Detect which cell encompasses the target text, then output its (X, Y) center coordinate. 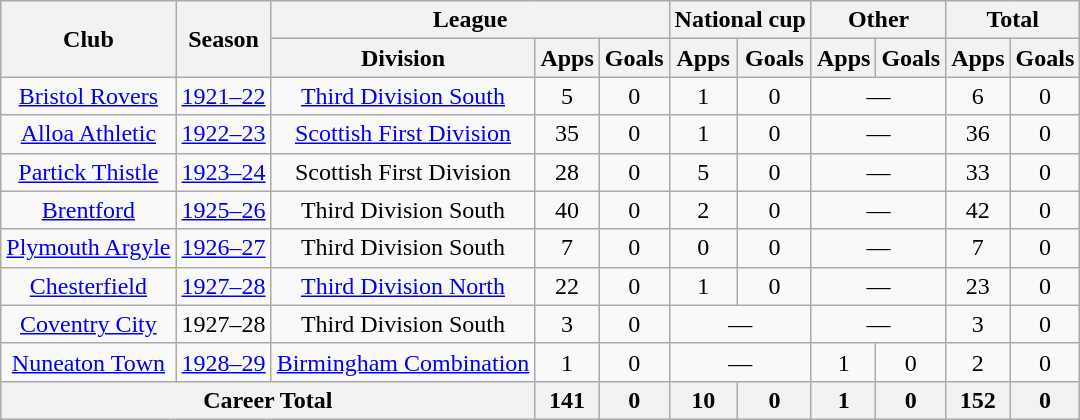
6 (978, 96)
152 (978, 400)
40 (567, 210)
Partick Thistle (88, 172)
Plymouth Argyle (88, 248)
League (470, 20)
28 (567, 172)
141 (567, 400)
Club (88, 39)
Birmingham Combination (403, 362)
22 (567, 286)
Third Division North (403, 286)
1925–26 (224, 210)
Coventry City (88, 324)
1922–23 (224, 134)
National cup (740, 20)
23 (978, 286)
1923–24 (224, 172)
Alloa Athletic (88, 134)
33 (978, 172)
Other (878, 20)
10 (703, 400)
Bristol Rovers (88, 96)
Total (1013, 20)
1926–27 (224, 248)
35 (567, 134)
Season (224, 39)
Division (403, 58)
Chesterfield (88, 286)
1928–29 (224, 362)
42 (978, 210)
36 (978, 134)
Brentford (88, 210)
Nuneaton Town (88, 362)
1921–22 (224, 96)
Career Total (268, 400)
